Determine the [x, y] coordinate at the center of the cell enclosing the given text.  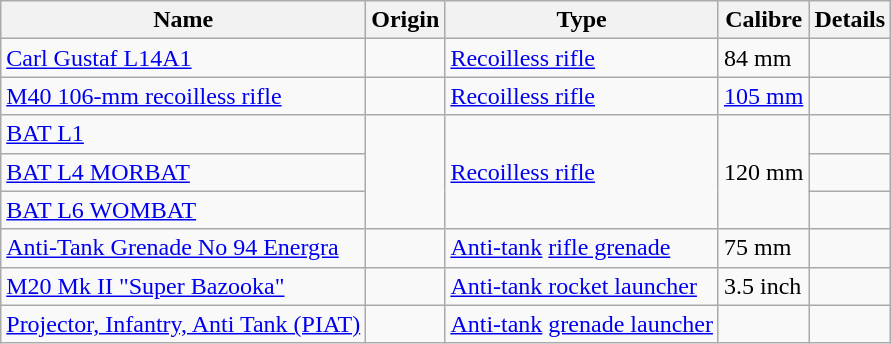
Origin [406, 20]
Anti-tank rocket launcher [582, 286]
Anti-tank rifle grenade [582, 248]
Calibre [763, 20]
BAT L6 WOMBAT [184, 210]
84 mm [763, 58]
120 mm [763, 172]
Anti-tank grenade launcher [582, 324]
Type [582, 20]
105 mm [763, 96]
BAT L1 [184, 134]
Anti-Tank Grenade No 94 Energra [184, 248]
Projector, Infantry, Anti Tank (PIAT) [184, 324]
BAT L4 MORBAT [184, 172]
Carl Gustaf L14A1 [184, 58]
75 mm [763, 248]
Details [850, 20]
Name [184, 20]
M20 Mk II "Super Bazooka" [184, 286]
3.5 inch [763, 286]
M40 106-mm recoilless rifle [184, 96]
